Determine the [x, y] coordinate at the center of the cell enclosing the given text.  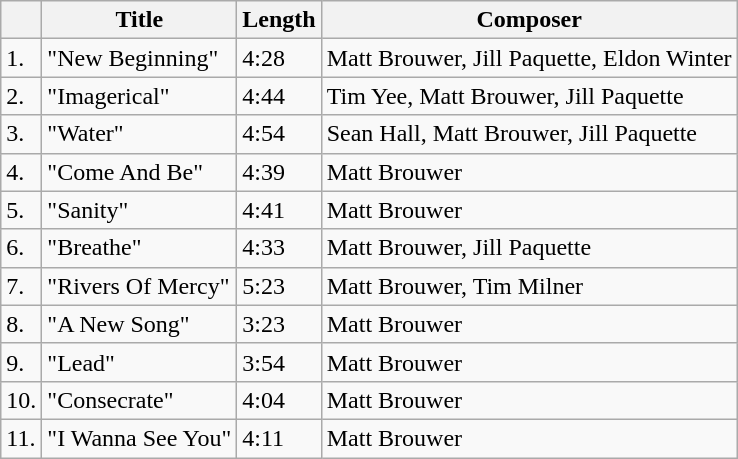
1. [22, 58]
4:11 [279, 438]
4:39 [279, 172]
Title [140, 20]
11. [22, 438]
Matt Brouwer, Tim Milner [529, 286]
4:33 [279, 248]
Matt Brouwer, Jill Paquette, Eldon Winter [529, 58]
Matt Brouwer, Jill Paquette [529, 248]
9. [22, 362]
4:54 [279, 134]
Composer [529, 20]
5. [22, 210]
"Lead" [140, 362]
6. [22, 248]
8. [22, 324]
"Imagerical" [140, 96]
10. [22, 400]
3:23 [279, 324]
7. [22, 286]
2. [22, 96]
4:04 [279, 400]
"A New Song" [140, 324]
Sean Hall, Matt Brouwer, Jill Paquette [529, 134]
"Consecrate" [140, 400]
"Come And Be" [140, 172]
4:41 [279, 210]
"Sanity" [140, 210]
4:44 [279, 96]
"New Beginning" [140, 58]
"Water" [140, 134]
"Breathe" [140, 248]
Length [279, 20]
Tim Yee, Matt Brouwer, Jill Paquette [529, 96]
"Rivers Of Mercy" [140, 286]
4:28 [279, 58]
5:23 [279, 286]
3:54 [279, 362]
3. [22, 134]
"I Wanna See You" [140, 438]
4. [22, 172]
